Detect which cell encompasses the target text, then output its (X, Y) center coordinate. 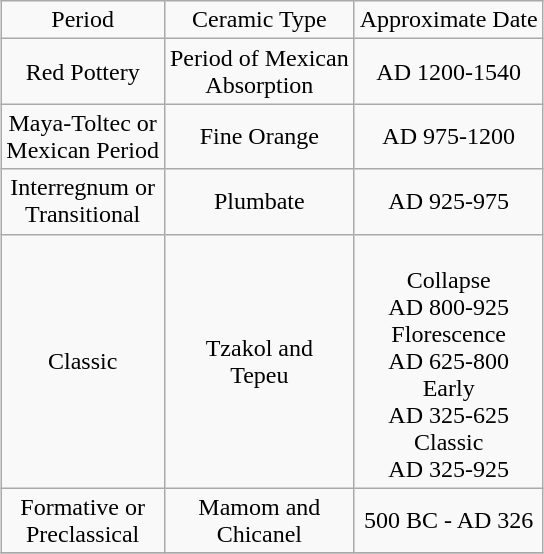
Approximate Date (448, 20)
Red Pottery (83, 72)
AD 975-1200 (448, 136)
AD 1200-1540 (448, 72)
Period of MexicanAbsorption (259, 72)
Ceramic Type (259, 20)
Classic (83, 361)
Interregnum orTransitional (83, 202)
Fine Orange (259, 136)
Plumbate (259, 202)
Tzakol andTepeu (259, 361)
AD 925-975 (448, 202)
Formative orPreclassical (83, 520)
Maya-Toltec orMexican Period (83, 136)
CollapseAD 800-925FlorescenceAD 625-800EarlyAD 325-625ClassicAD 325-925 (448, 361)
500 BC - AD 326 (448, 520)
Mamom andChicanel (259, 520)
Period (83, 20)
